Provide the (X, Y) coordinate of the cell's center where the given text is located.  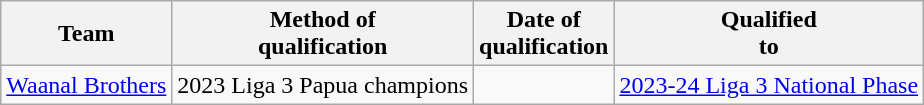
Qualified to (769, 34)
2023 Liga 3 Papua champions (323, 85)
2023-24 Liga 3 National Phase (769, 85)
Date of qualification (544, 34)
Team (86, 34)
Waanal Brothers (86, 85)
Method of qualification (323, 34)
